Identify which cell holds the provided text, then report its [X, Y] central coordinate. 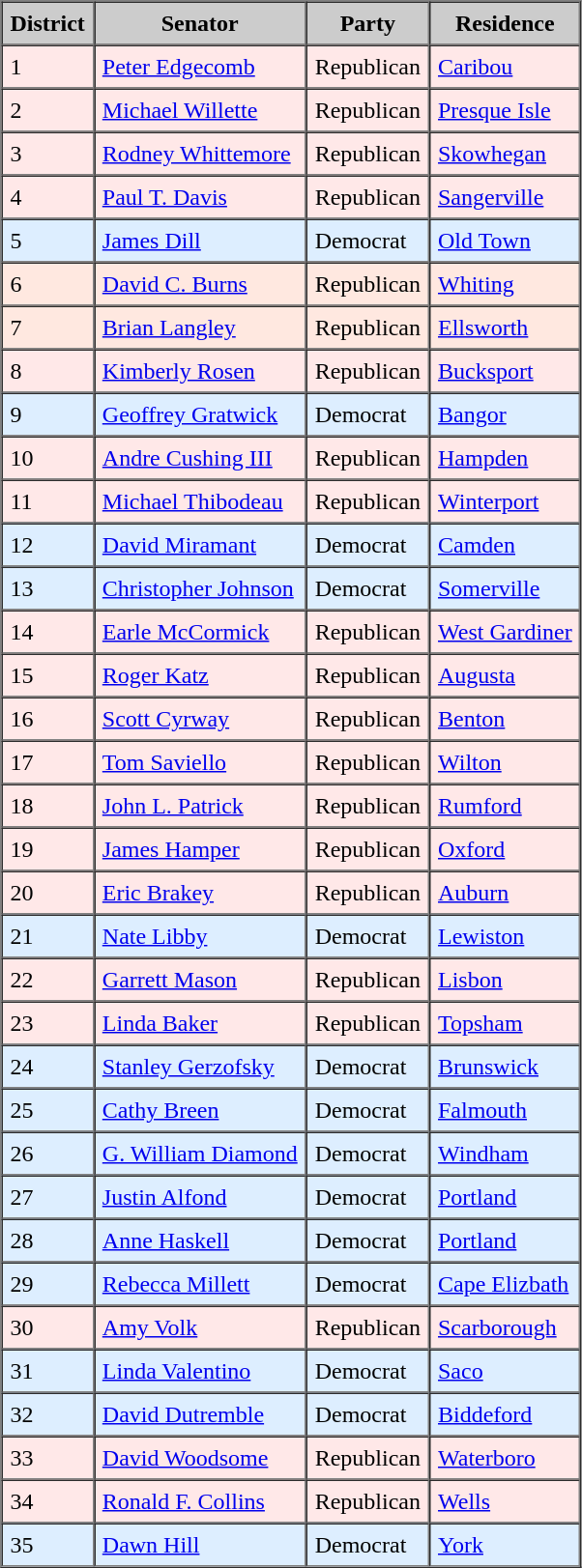
James Hamper [200, 848]
Andre Cushing III [200, 458]
17 [48, 761]
Christopher Johnson [200, 587]
York [505, 1544]
10 [48, 458]
Michael Willette [200, 110]
4 [48, 197]
6 [48, 284]
David C. Burns [200, 284]
Brian Langley [200, 327]
5 [48, 240]
Linda Baker [200, 1022]
11 [48, 500]
Garrett Mason [200, 980]
19 [48, 848]
Cathy Breen [200, 1109]
12 [48, 545]
Earle McCormick [200, 632]
Paul T. Davis [200, 197]
Auburn [505, 893]
Scott Cyrway [200, 719]
Rodney Whittemore [200, 153]
Rumford [505, 806]
Cape Elizbath [505, 1283]
David Dutremble [200, 1414]
Michael Thibodeau [200, 500]
Presque Isle [505, 110]
15 [48, 674]
Stanley Gerzofsky [200, 1067]
2 [48, 110]
24 [48, 1067]
Residence [505, 23]
Bangor [505, 413]
Biddeford [505, 1414]
Kimberly Rosen [200, 371]
Hampden [505, 458]
Camden [505, 545]
Amy Volk [200, 1327]
Wells [505, 1501]
29 [48, 1283]
Lewiston [505, 935]
13 [48, 587]
27 [48, 1196]
Benton [505, 719]
Party [367, 23]
31 [48, 1370]
Augusta [505, 674]
8 [48, 371]
Eric Brakey [200, 893]
Rebecca Millett [200, 1283]
7 [48, 327]
33 [48, 1457]
Lisbon [505, 980]
Somerville [505, 587]
Caribou [505, 66]
Sangerville [505, 197]
25 [48, 1109]
Brunswick [505, 1067]
Roger Katz [200, 674]
Geoffrey Gratwick [200, 413]
Skowhegan [505, 153]
Old Town [505, 240]
23 [48, 1022]
Wilton [505, 761]
22 [48, 980]
28 [48, 1240]
18 [48, 806]
G. William Diamond [200, 1154]
Whiting [505, 284]
Falmouth [505, 1109]
Bucksport [505, 371]
Oxford [505, 848]
21 [48, 935]
16 [48, 719]
3 [48, 153]
20 [48, 893]
Winterport [505, 500]
Scarborough [505, 1327]
9 [48, 413]
David Miramant [200, 545]
Peter Edgecomb [200, 66]
District [48, 23]
Senator [200, 23]
Linda Valentino [200, 1370]
Ellsworth [505, 327]
David Woodsome [200, 1457]
35 [48, 1544]
Saco [505, 1370]
Dawn Hill [200, 1544]
26 [48, 1154]
30 [48, 1327]
Windham [505, 1154]
John L. Patrick [200, 806]
Waterboro [505, 1457]
1 [48, 66]
Topsham [505, 1022]
Tom Saviello [200, 761]
West Gardiner [505, 632]
Nate Libby [200, 935]
14 [48, 632]
34 [48, 1501]
Anne Haskell [200, 1240]
Justin Alfond [200, 1196]
Ronald F. Collins [200, 1501]
32 [48, 1414]
James Dill [200, 240]
